For the text-containing cell, return its midpoint in (x, y) coordinate format. 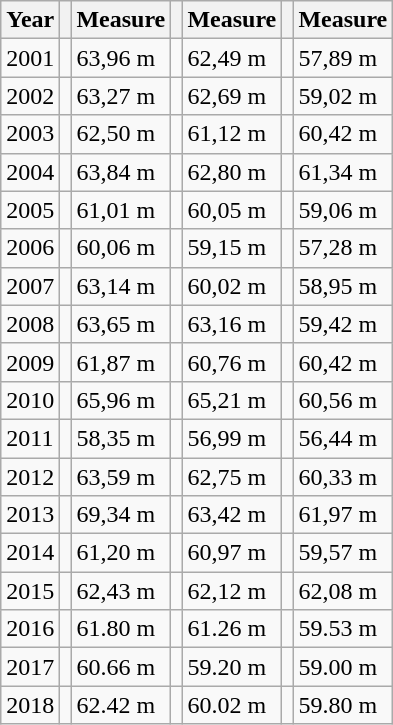
57,28 m (343, 248)
61.26 m (232, 629)
69,34 m (121, 515)
59.20 m (232, 667)
2003 (30, 134)
59,06 m (343, 210)
2002 (30, 96)
2006 (30, 248)
59.00 m (343, 667)
61,97 m (343, 515)
61,87 m (121, 362)
62,50 m (121, 134)
62,75 m (232, 477)
59,02 m (343, 96)
62,80 m (232, 172)
60,76 m (232, 362)
63,16 m (232, 324)
60,97 m (232, 553)
59,57 m (343, 553)
62,12 m (232, 591)
58,95 m (343, 286)
61,34 m (343, 172)
59,15 m (232, 248)
62,69 m (232, 96)
2009 (30, 362)
60.66 m (121, 667)
60,06 m (121, 248)
2004 (30, 172)
63,96 m (121, 58)
2007 (30, 286)
65,21 m (232, 400)
61,12 m (232, 134)
63,27 m (121, 96)
2016 (30, 629)
2017 (30, 667)
62.42 m (121, 705)
60,33 m (343, 477)
2013 (30, 515)
Year (30, 20)
59.53 m (343, 629)
56,99 m (232, 438)
63,59 m (121, 477)
61.80 m (121, 629)
2012 (30, 477)
2005 (30, 210)
63,14 m (121, 286)
61,20 m (121, 553)
62,49 m (232, 58)
2001 (30, 58)
58,35 m (121, 438)
2015 (30, 591)
62,43 m (121, 591)
61,01 m (121, 210)
60,56 m (343, 400)
2018 (30, 705)
59.80 m (343, 705)
2014 (30, 553)
57,89 m (343, 58)
56,44 m (343, 438)
2011 (30, 438)
65,96 m (121, 400)
59,42 m (343, 324)
60.02 m (232, 705)
2008 (30, 324)
63,65 m (121, 324)
60,05 m (232, 210)
63,42 m (232, 515)
2010 (30, 400)
60,02 m (232, 286)
63,84 m (121, 172)
62,08 m (343, 591)
